Capture the cell that displays the provided text and extract its (X, Y) central coordinate. 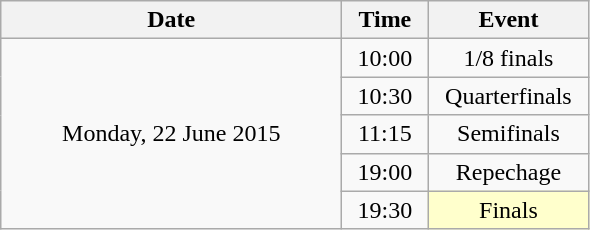
Date (172, 20)
Repechage (508, 172)
10:30 (385, 96)
19:30 (385, 210)
11:15 (385, 134)
Time (385, 20)
Monday, 22 June 2015 (172, 134)
1/8 finals (508, 58)
Finals (508, 210)
19:00 (385, 172)
Event (508, 20)
Semifinals (508, 134)
10:00 (385, 58)
Quarterfinals (508, 96)
